Find where the given text appears and provide that cell's center as (x, y) coordinate. 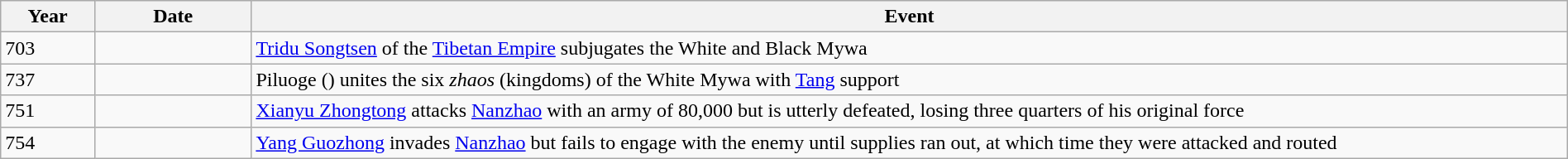
Piluoge () unites the six zhaos (kingdoms) of the White Mywa with Tang support (910, 79)
Yang Guozhong invades Nanzhao but fails to engage with the enemy until supplies ran out, at which time they were attacked and routed (910, 142)
Year (48, 17)
703 (48, 48)
Event (910, 17)
Xianyu Zhongtong attacks Nanzhao with an army of 80,000 but is utterly defeated, losing three quarters of his original force (910, 111)
Date (172, 17)
737 (48, 79)
754 (48, 142)
Tridu Songtsen of the Tibetan Empire subjugates the White and Black Mywa (910, 48)
751 (48, 111)
